Return (x, y) of the center of cell containing provided text 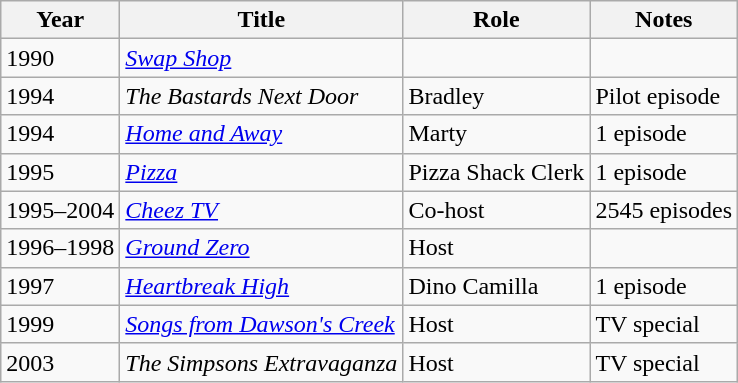
1990 (60, 58)
Bradley (496, 96)
2545 episodes (664, 210)
1996–1998 (60, 248)
2003 (60, 362)
Songs from Dawson's Creek (262, 324)
Title (262, 20)
Notes (664, 20)
Pilot episode (664, 96)
1997 (60, 286)
Ground Zero (262, 248)
Role (496, 20)
1999 (60, 324)
Co-host (496, 210)
Dino Camilla (496, 286)
Heartbreak High (262, 286)
Pizza Shack Clerk (496, 172)
The Bastards Next Door (262, 96)
Marty (496, 134)
Swap Shop (262, 58)
1995 (60, 172)
Pizza (262, 172)
The Simpsons Extravaganza (262, 362)
Cheez TV (262, 210)
Home and Away (262, 134)
1995–2004 (60, 210)
Year (60, 20)
